Extract the (x, y) coordinate from the center of the cell holding the provided text.  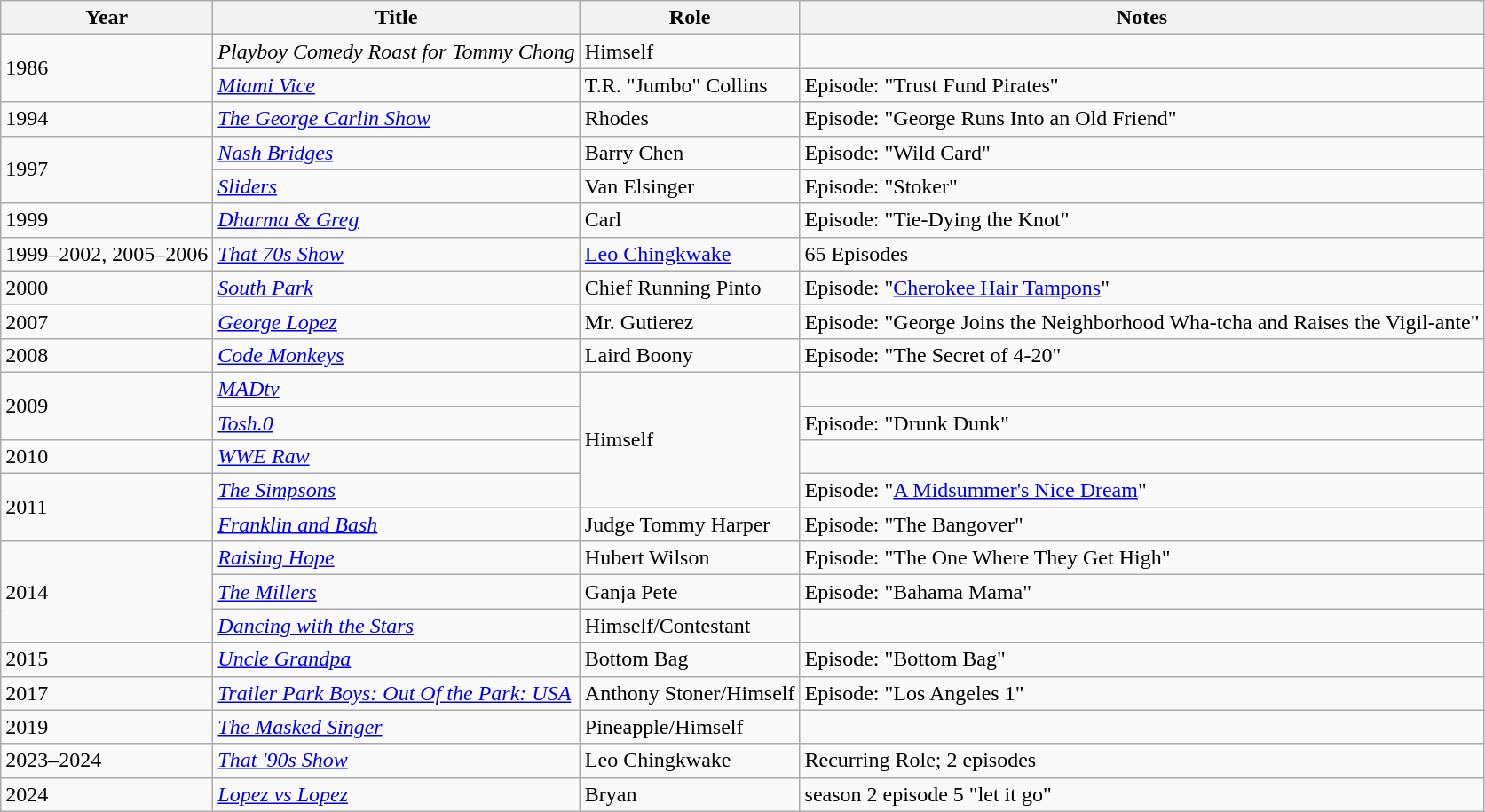
Trailer Park Boys: Out Of the Park: USA (396, 693)
Bryan (690, 794)
Carl (690, 220)
season 2 episode 5 "let it go" (1141, 794)
MADtv (396, 389)
T.R. "Jumbo" Collins (690, 85)
Laird Boony (690, 355)
The Simpsons (396, 491)
Episode: "Stoker" (1141, 186)
Role (690, 18)
Barry Chen (690, 153)
2014 (107, 592)
Code Monkeys (396, 355)
Rhodes (690, 119)
Pineapple/Himself (690, 727)
Episode: "Trust Fund Pirates" (1141, 85)
Chief Running Pinto (690, 288)
Van Elsinger (690, 186)
That '90s Show (396, 761)
Sliders (396, 186)
Ganja Pete (690, 592)
Episode: "Cherokee Hair Tampons" (1141, 288)
2007 (107, 321)
1986 (107, 68)
That 70s Show (396, 254)
Hubert Wilson (690, 558)
Dancing with the Stars (396, 626)
Episode: "George Joins the Neighborhood Wha-tcha and Raises the Vigil-ante" (1141, 321)
Episode: "Tie-Dying the Knot" (1141, 220)
Judge Tommy Harper (690, 524)
1997 (107, 169)
Franklin and Bash (396, 524)
The Masked Singer (396, 727)
2015 (107, 659)
Episode: "A Midsummer's Nice Dream" (1141, 491)
Playboy Comedy Roast for Tommy Chong (396, 51)
2000 (107, 288)
Episode: "The Bangover" (1141, 524)
2009 (107, 406)
South Park (396, 288)
Title (396, 18)
Recurring Role; 2 episodes (1141, 761)
Uncle Grandpa (396, 659)
Episode: "Drunk Dunk" (1141, 423)
George Lopez (396, 321)
1994 (107, 119)
The Millers (396, 592)
Himself/Contestant (690, 626)
Raising Hope (396, 558)
Year (107, 18)
2017 (107, 693)
1999 (107, 220)
Miami Vice (396, 85)
1999–2002, 2005–2006 (107, 254)
2024 (107, 794)
Episode: "Bahama Mama" (1141, 592)
Episode: "Los Angeles 1" (1141, 693)
Episode: "Wild Card" (1141, 153)
Episode: "George Runs Into an Old Friend" (1141, 119)
Episode: "The Secret of 4-20" (1141, 355)
2011 (107, 508)
Episode: "The One Where They Get High" (1141, 558)
65 Episodes (1141, 254)
2023–2024 (107, 761)
Nash Bridges (396, 153)
The George Carlin Show (396, 119)
Dharma & Greg (396, 220)
Lopez vs Lopez (396, 794)
2008 (107, 355)
2010 (107, 457)
2019 (107, 727)
Notes (1141, 18)
Tosh.0 (396, 423)
WWE Raw (396, 457)
Episode: "Bottom Bag" (1141, 659)
Bottom Bag (690, 659)
Anthony Stoner/Himself (690, 693)
Mr. Gutierez (690, 321)
